Identify which cell holds the provided text, then report its [X, Y] central coordinate. 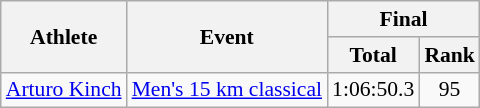
95 [450, 90]
Rank [450, 55]
Total [373, 55]
1:06:50.3 [373, 90]
Event [227, 36]
Arturo Kinch [64, 90]
Men's 15 km classical [227, 90]
Final [404, 19]
Athlete [64, 36]
